Extract the [X, Y] coordinate from the center of the cell holding the provided text.  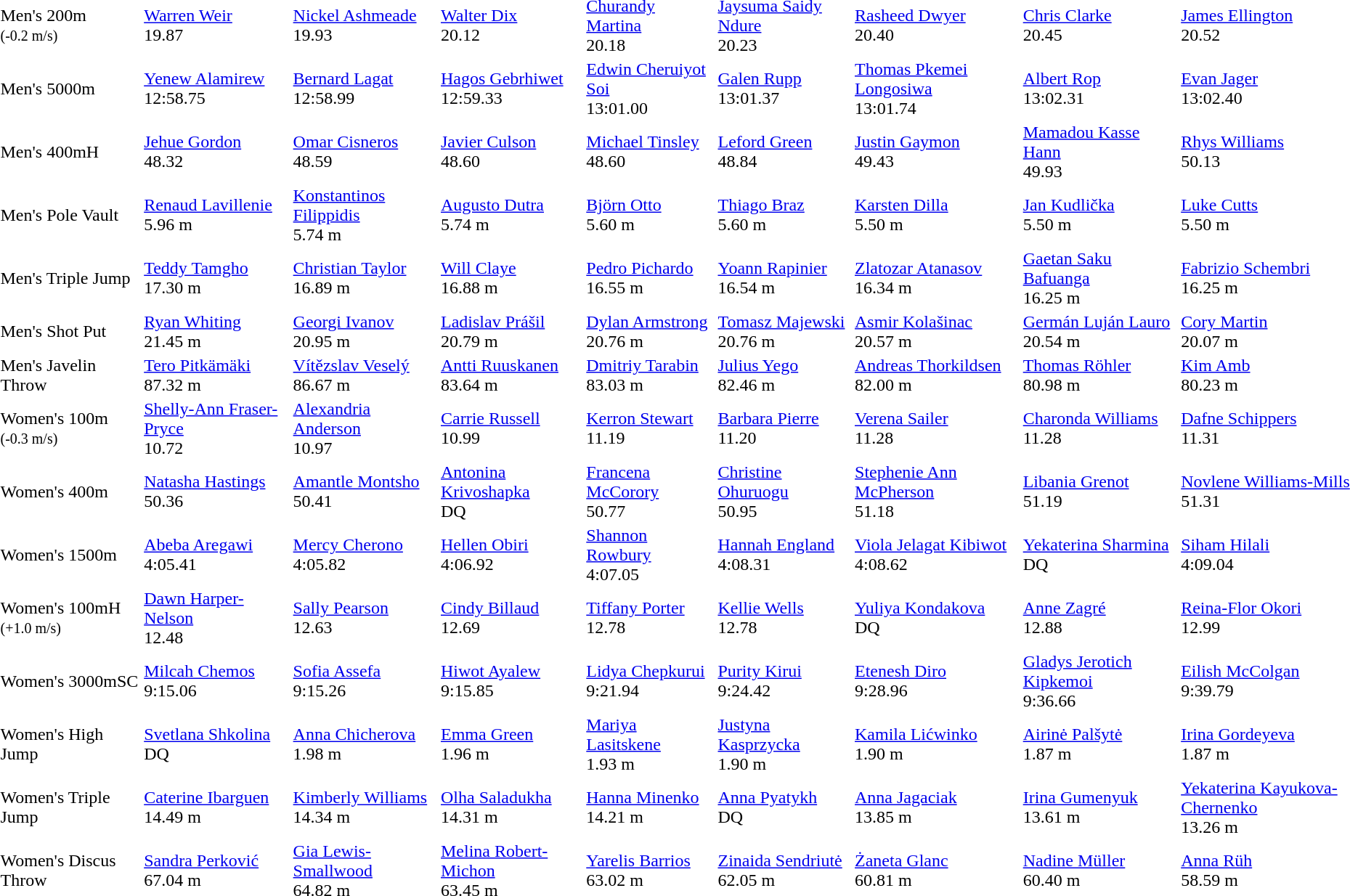
Barbara Pierre 11.20 [784, 428]
Anna Jagaciak 13.85 m [937, 807]
Yenew Alamirew 12:58.75 [216, 89]
Charonda Williams 11.28 [1099, 428]
Emma Green 1.96 m [511, 744]
Hanna Minenko 14.21 m [650, 807]
Dylan Armstrong 20.76 m [650, 331]
Viola Jelagat Kibiwot 4:08.62 [937, 555]
Thomas Röhler 80.98 m [1099, 375]
Kellie Wells 12.78 [784, 618]
Milcah Chemos 9:15.06 [216, 681]
Hagos Gebrhiwet 12:59.33 [511, 89]
Carrie Russell 10.99 [511, 428]
Julius Yego 82.46 m [784, 375]
Björn Otto 5.60 m [650, 215]
Christian Taylor 16.89 m [365, 278]
Javier Culson 48.60 [511, 152]
Cindy Billaud 12.69 [511, 618]
Albert Rop 13:02.31 [1099, 89]
Francena McCorory 50.77 [650, 492]
Will Claye 16.88 m [511, 278]
Mariya Lasitskene 1.93 m [650, 744]
Renaud Lavillenie 5.96 m [216, 215]
Anne Zagré 12.88 [1099, 618]
Alexandria Anderson 10.97 [365, 428]
Airinė Palšytė 1.87 m [1099, 744]
Konstantinos Filippidis 5.74 m [365, 215]
Georgi Ivanov 20.95 m [365, 331]
Antti Ruuskanen 83.64 m [511, 375]
Irina Gumenyuk 13.61 m [1099, 807]
Thomas Pkemei Longosiwa 13:01.74 [937, 89]
Zlatozar Atanasov 16.34 m [937, 278]
Dmitriy Tarabin 83.03 m [650, 375]
Pedro Pichardo 16.55 m [650, 278]
Sally Pearson 12.63 [365, 618]
Ryan Whiting 21.45 m [216, 331]
Shelly-Ann Fraser-Pryce 10.72 [216, 428]
Olha Saladukha 14.31 m [511, 807]
Karsten Dilla 5.50 m [937, 215]
Libania Grenot 51.19 [1099, 492]
Stephenie Ann McPherson 51.18 [937, 492]
Kimberly Williams 14.34 m [365, 807]
Svetlana Shkolina DQ [216, 744]
Kerron Stewart 11.19 [650, 428]
Etenesh Diro 9:28.96 [937, 681]
Antonina Krivoshapka DQ [511, 492]
Anna Chicherova 1.98 m [365, 744]
Hiwot Ayalew 9:15.85 [511, 681]
Edwin Cheruiyot Soi 13:01.00 [650, 89]
Christine Ohuruogu 50.95 [784, 492]
Andreas Thorkildsen 82.00 m [937, 375]
Purity Kirui 9:24.42 [784, 681]
Augusto Dutra 5.74 m [511, 215]
Verena Sailer 11.28 [937, 428]
Tomasz Majewski 20.76 m [784, 331]
Abeba Aregawi 4:05.41 [216, 555]
Shannon Rowbury 4:07.05 [650, 555]
Omar Cisneros 48.59 [365, 152]
Sofia Assefa 9:15.26 [365, 681]
Gladys Jerotich Kipkemoi 9:36.66 [1099, 681]
Natasha Hastings 50.36 [216, 492]
Vítězslav Veselý 86.67 m [365, 375]
Kamila Lićwinko 1.90 m [937, 744]
Justyna Kasprzycka 1.90 m [784, 744]
Teddy Tamgho 17.30 m [216, 278]
Justin Gaymon 49.43 [937, 152]
Hannah England 4:08.31 [784, 555]
Jehue Gordon 48.32 [216, 152]
Ladislav Prášil 20.79 m [511, 331]
Yekaterina Sharmina DQ [1099, 555]
Yuliya Kondakova DQ [937, 618]
Gaetan Saku Bafuanga 16.25 m [1099, 278]
Thiago Braz 5.60 m [784, 215]
Tero Pitkämäki 87.32 m [216, 375]
Tiffany Porter 12.78 [650, 618]
Jan Kudlička 5.50 m [1099, 215]
Caterine Ibarguen 14.49 m [216, 807]
Lidya Chepkurui 9:21.94 [650, 681]
Galen Rupp 13:01.37 [784, 89]
Germán Luján Lauro 20.54 m [1099, 331]
Michael Tinsley 48.60 [650, 152]
Anna Pyatykh DQ [784, 807]
Mercy Cherono 4:05.82 [365, 555]
Hellen Obiri 4:06.92 [511, 555]
Mamadou Kasse Hann 49.93 [1099, 152]
Asmir Kolašinac 20.57 m [937, 331]
Amantle Montsho 50.41 [365, 492]
Leford Green 48.84 [784, 152]
Bernard Lagat 12:58.99 [365, 89]
Yoann Rapinier 16.54 m [784, 278]
Dawn Harper-Nelson 12.48 [216, 618]
